Scan for the cell matching the given text and deliver its (X, Y) coordinate at center. 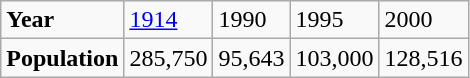
1990 (252, 20)
128,516 (424, 58)
2000 (424, 20)
Population (62, 58)
285,750 (168, 58)
Year (62, 20)
1995 (334, 20)
103,000 (334, 58)
95,643 (252, 58)
1914 (168, 20)
